Pinpoint the cell where the given text exists, returning its (X, Y) midpoint coordinate. 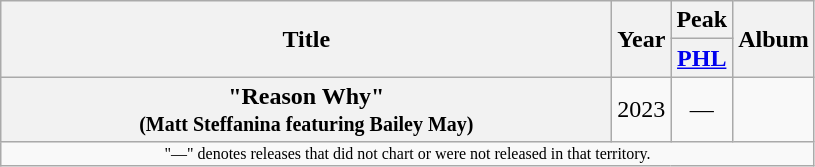
PHL (702, 58)
Title (306, 39)
Album (774, 39)
"Reason Why"(Matt Steffanina featuring Bailey May) (306, 110)
"—" denotes releases that did not chart or were not released in that territory. (408, 154)
— (702, 110)
2023 (642, 110)
Year (642, 39)
Peak (702, 20)
